Extract the [x, y] coordinate from the center of the cell holding the provided text.  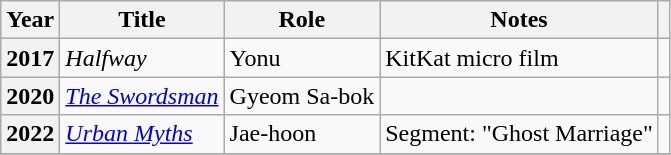
Role [302, 20]
KitKat micro film [520, 58]
The Swordsman [142, 96]
Segment: "Ghost Marriage" [520, 134]
Title [142, 20]
2017 [30, 58]
Jae-hoon [302, 134]
2020 [30, 96]
Urban Myths [142, 134]
Yonu [302, 58]
Notes [520, 20]
2022 [30, 134]
Halfway [142, 58]
Year [30, 20]
Gyeom Sa-bok [302, 96]
